Find where the given text appears and provide that cell's center as [x, y] coordinate. 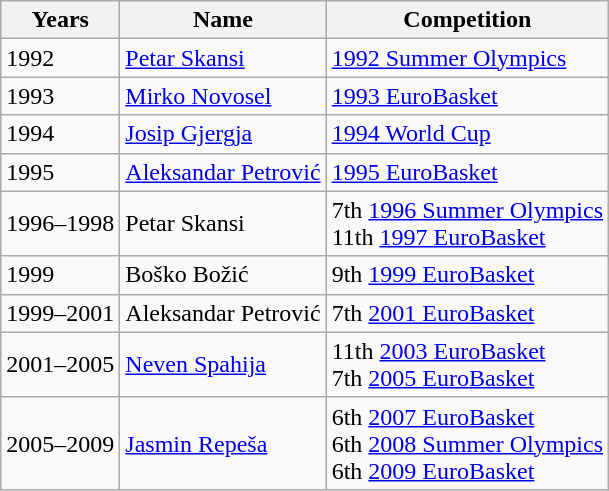
1993 EuroBasket [467, 96]
1995 [60, 172]
1995 EuroBasket [467, 172]
1993 [60, 96]
7th 2001 EuroBasket [467, 313]
Jasmin Repeša [223, 443]
Boško Božić [223, 275]
1996–1998 [60, 224]
Neven Spahija [223, 364]
Years [60, 20]
1994 World Cup [467, 134]
Name [223, 20]
1994 [60, 134]
2001–2005 [60, 364]
1999–2001 [60, 313]
Mirko Novosel [223, 96]
1992 Summer Olympics [467, 58]
7th 1996 Summer Olympics11th 1997 EuroBasket [467, 224]
Competition [467, 20]
1999 [60, 275]
6th 2007 EuroBasket6th 2008 Summer Olympics 6th 2009 EuroBasket [467, 443]
Josip Gjergja [223, 134]
9th 1999 EuroBasket [467, 275]
2005–2009 [60, 443]
1992 [60, 58]
11th 2003 EuroBasket7th 2005 EuroBasket [467, 364]
